Search for the cell housing the specified text and yield its (x, y) center coordinate. 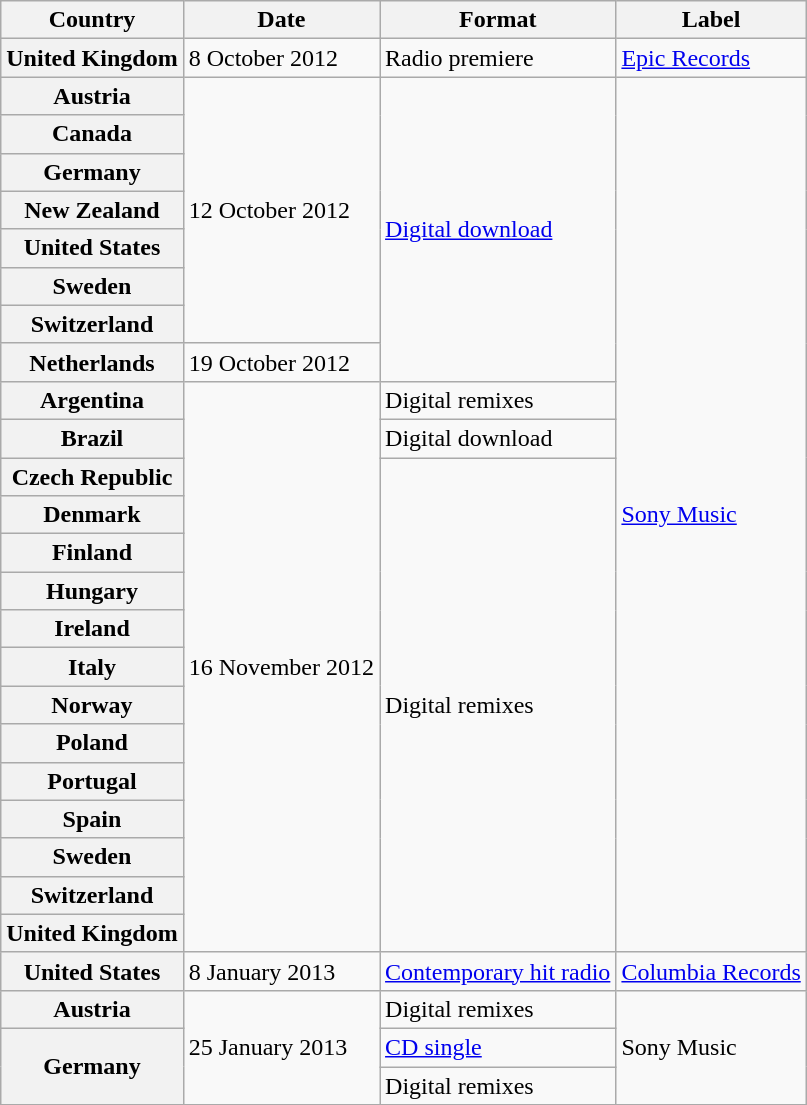
Hungary (92, 591)
25 January 2013 (281, 1047)
Argentina (92, 400)
New Zealand (92, 210)
Country (92, 20)
8 October 2012 (281, 58)
Brazil (92, 438)
Contemporary hit radio (498, 971)
Date (281, 20)
Denmark (92, 515)
Radio premiere (498, 58)
Norway (92, 705)
CD single (498, 1047)
Canada (92, 134)
Czech Republic (92, 477)
Italy (92, 667)
12 October 2012 (281, 210)
Label (711, 20)
Portugal (92, 781)
8 January 2013 (281, 971)
Columbia Records (711, 971)
Poland (92, 743)
Finland (92, 553)
19 October 2012 (281, 362)
Ireland (92, 629)
Format (498, 20)
Spain (92, 819)
Netherlands (92, 362)
Epic Records (711, 58)
16 November 2012 (281, 666)
